Detect which cell encompasses the target text, then output its [X, Y] center coordinate. 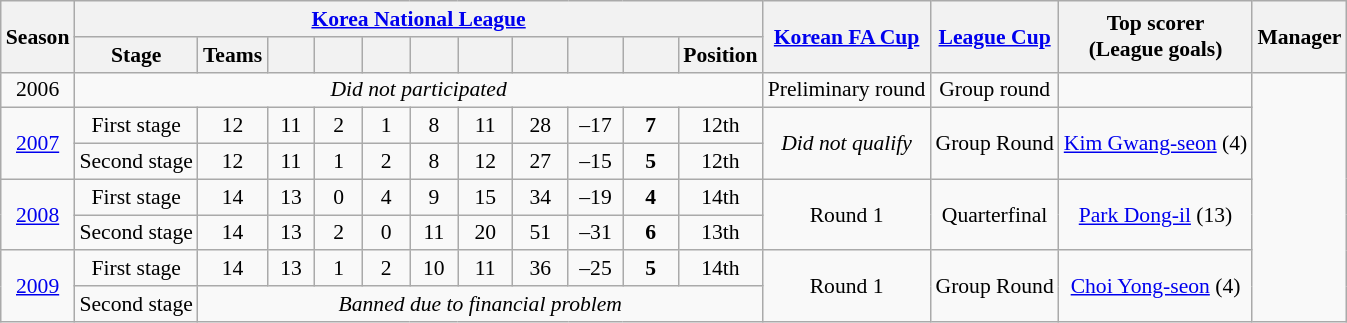
Park Dong-il (13) [1156, 214]
2008 [38, 214]
27 [540, 162]
Teams [232, 55]
Kim Gwang-seon (4) [1156, 144]
–17 [596, 126]
Choi Yong-seon (4) [1156, 286]
36 [540, 269]
15 [486, 197]
Preliminary round [847, 90]
Did not qualify [847, 144]
Season [38, 36]
Manager [1299, 36]
League Cup [994, 36]
Banned due to financial problem [480, 304]
–25 [596, 269]
10 [434, 269]
7 [650, 126]
Top scorer (League goals) [1156, 36]
Group round [994, 90]
13th [720, 233]
6 [650, 233]
20 [486, 233]
–15 [596, 162]
51 [540, 233]
–19 [596, 197]
Korean FA Cup [847, 36]
34 [540, 197]
2009 [38, 286]
Quarterfinal [994, 214]
2006 [38, 90]
28 [540, 126]
Did not participated [418, 90]
Stage [136, 55]
–31 [596, 233]
Position [720, 55]
Korea National League [418, 19]
9 [434, 197]
2007 [38, 144]
